Locate the cell with the specified text and output its [X, Y] center coordinate. 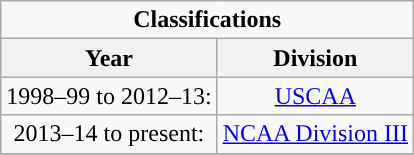
Year [109, 58]
USCAA [315, 96]
NCAA Division III [315, 134]
2013–14 to present: [109, 134]
Division [315, 58]
Classifications [208, 20]
1998–99 to 2012–13: [109, 96]
